For the text-containing cell, return its midpoint in (X, Y) coordinate format. 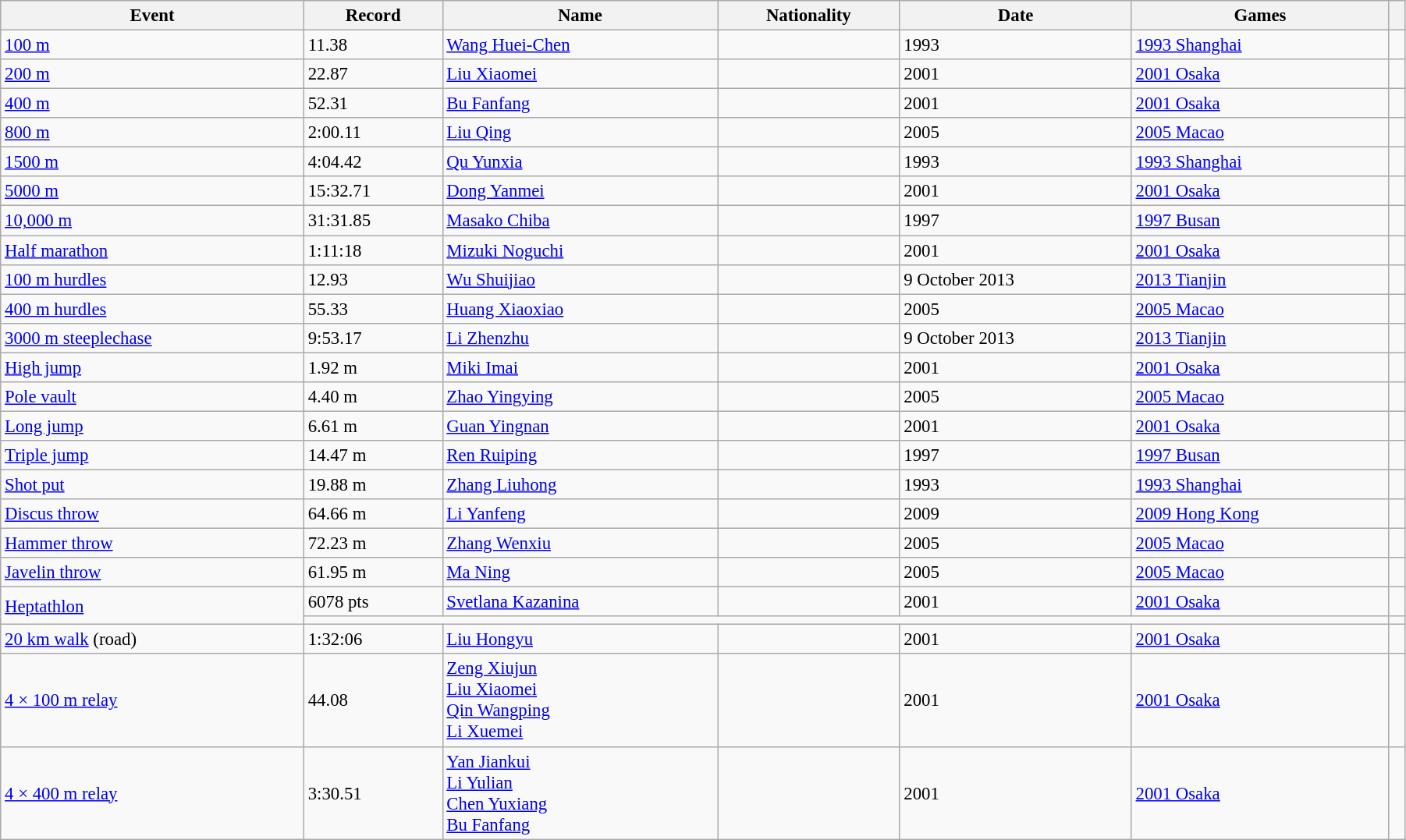
2009 Hong Kong (1259, 514)
12.93 (373, 279)
61.95 m (373, 572)
52.31 (373, 104)
Dong Yanmei (581, 191)
High jump (153, 367)
4 × 100 m relay (153, 700)
Li Yanfeng (581, 514)
Mizuki Noguchi (581, 250)
Discus throw (153, 514)
1.92 m (373, 367)
3000 m steeplechase (153, 338)
19.88 m (373, 484)
Pole vault (153, 397)
Record (373, 16)
Nationality (808, 16)
1:11:18 (373, 250)
Liu Qing (581, 133)
Qu Yunxia (581, 162)
10,000 m (153, 221)
100 m hurdles (153, 279)
14.47 m (373, 455)
2:00.11 (373, 133)
Half marathon (153, 250)
55.33 (373, 309)
Ren Ruiping (581, 455)
200 m (153, 74)
72.23 m (373, 544)
Bu Fanfang (581, 104)
2009 (1016, 514)
Yan JiankuiLi YulianChen YuxiangBu Fanfang (581, 792)
6.61 m (373, 426)
Guan Yingnan (581, 426)
1500 m (153, 162)
Heptathlon (153, 606)
9:53.17 (373, 338)
Liu Hongyu (581, 640)
Masako Chiba (581, 221)
4:04.42 (373, 162)
Name (581, 16)
Svetlana Kazanina (581, 602)
11.38 (373, 45)
Hammer throw (153, 544)
22.87 (373, 74)
Zhao Yingying (581, 397)
Games (1259, 16)
100 m (153, 45)
Javelin throw (153, 572)
Wu Shuijiao (581, 279)
4 × 400 m relay (153, 792)
4.40 m (373, 397)
6078 pts (373, 602)
800 m (153, 133)
400 m (153, 104)
31:31.85 (373, 221)
Long jump (153, 426)
Li Zhenzhu (581, 338)
Miki Imai (581, 367)
1:32:06 (373, 640)
44.08 (373, 700)
5000 m (153, 191)
Liu Xiaomei (581, 74)
Zhang Wenxiu (581, 544)
Shot put (153, 484)
Event (153, 16)
Date (1016, 16)
Huang Xiaoxiao (581, 309)
64.66 m (373, 514)
Zeng XiujunLiu XiaomeiQin WangpingLi Xuemei (581, 700)
20 km walk (road) (153, 640)
Zhang Liuhong (581, 484)
Ma Ning (581, 572)
3:30.51 (373, 792)
15:32.71 (373, 191)
Triple jump (153, 455)
400 m hurdles (153, 309)
Wang Huei-Chen (581, 45)
